Scan for the cell matching the given text and deliver its [X, Y] coordinate at center. 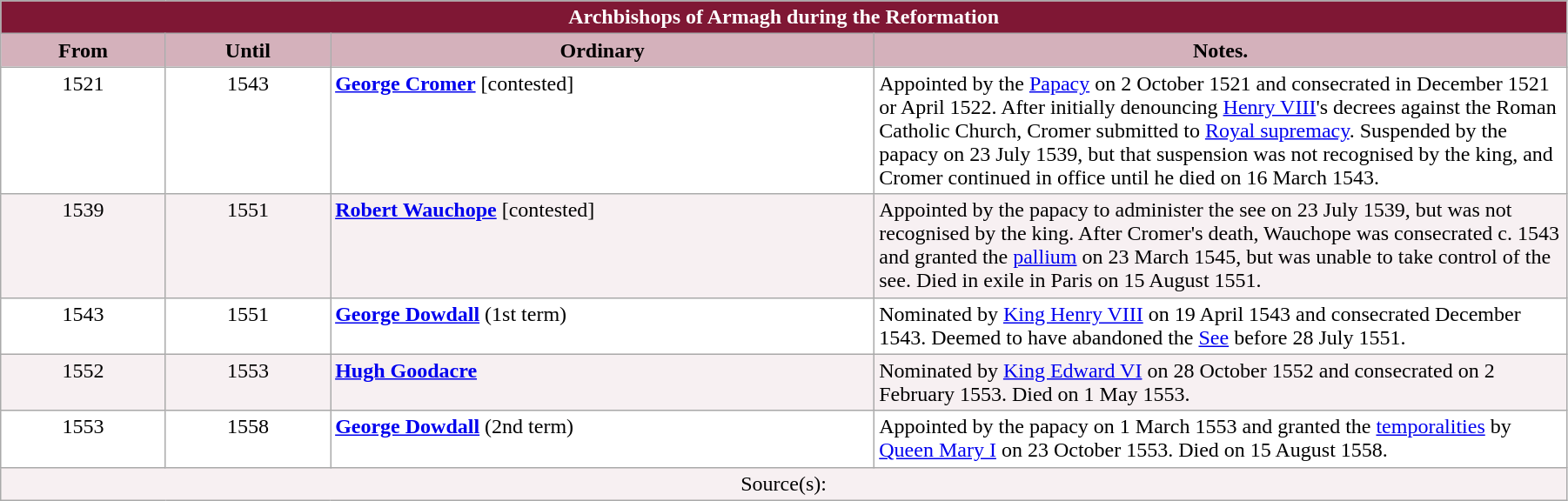
Until [247, 50]
From [84, 50]
1521 [84, 130]
Appointed by the papacy on 1 March 1553 and granted the temporalities by Queen Mary I on 23 October 1553. Died on 15 August 1558. [1221, 438]
Source(s): [784, 484]
Robert Wauchope [contested] [602, 245]
Hugh Goodacre [602, 383]
1539 [84, 245]
Nominated by King Edward VI on 28 October 1552 and consecrated on 2 February 1553. Died on 1 May 1553. [1221, 383]
Ordinary [602, 50]
1552 [84, 383]
Archbishops of Armagh during the Reformation [784, 17]
George Cromer [contested] [602, 130]
1558 [247, 438]
Nominated by King Henry VIII on 19 April 1543 and consecrated December 1543. Deemed to have abandoned the See before 28 July 1551. [1221, 325]
George Dowdall (2nd term) [602, 438]
George Dowdall (1st term) [602, 325]
Notes. [1221, 50]
